Find where the given text appears and provide that cell's center as (x, y) coordinate. 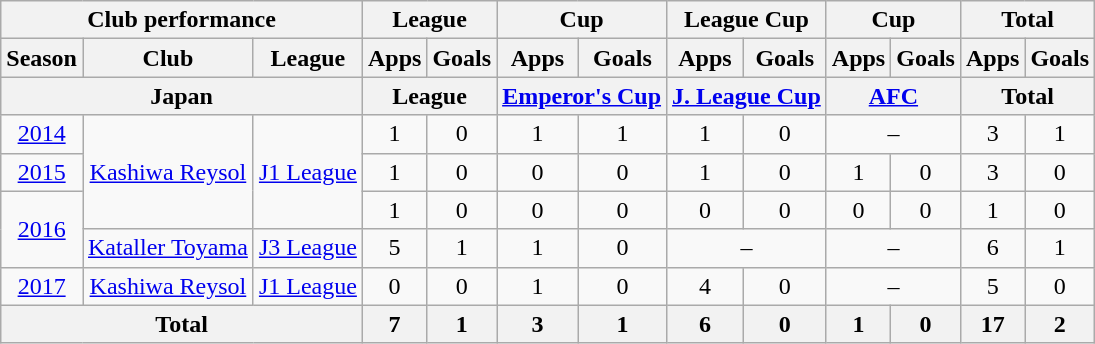
2016 (42, 229)
4 (706, 286)
Club performance (182, 20)
7 (394, 324)
League Cup (747, 20)
Emperor's Cup (582, 96)
Club (168, 58)
Season (42, 58)
2 (1060, 324)
2015 (42, 172)
Japan (182, 96)
2017 (42, 286)
2014 (42, 134)
J3 League (308, 248)
17 (992, 324)
J. League Cup (747, 96)
Kataller Toyama (168, 248)
AFC (893, 96)
